Extract the (x, y) coordinate from the center of the cell holding the provided text.  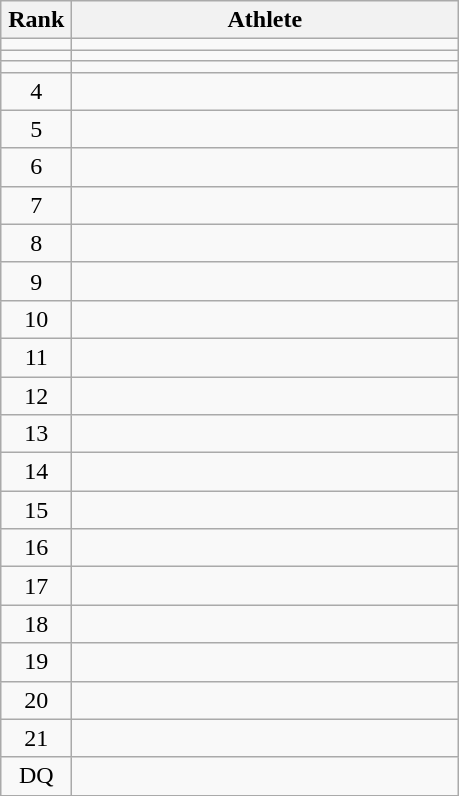
9 (36, 281)
13 (36, 434)
4 (36, 91)
10 (36, 319)
5 (36, 129)
7 (36, 205)
8 (36, 243)
16 (36, 548)
19 (36, 662)
Rank (36, 20)
17 (36, 586)
DQ (36, 776)
6 (36, 167)
11 (36, 357)
20 (36, 700)
Athlete (265, 20)
14 (36, 472)
12 (36, 395)
21 (36, 738)
15 (36, 510)
18 (36, 624)
